Locate the cell with the specified text and output its (X, Y) center coordinate. 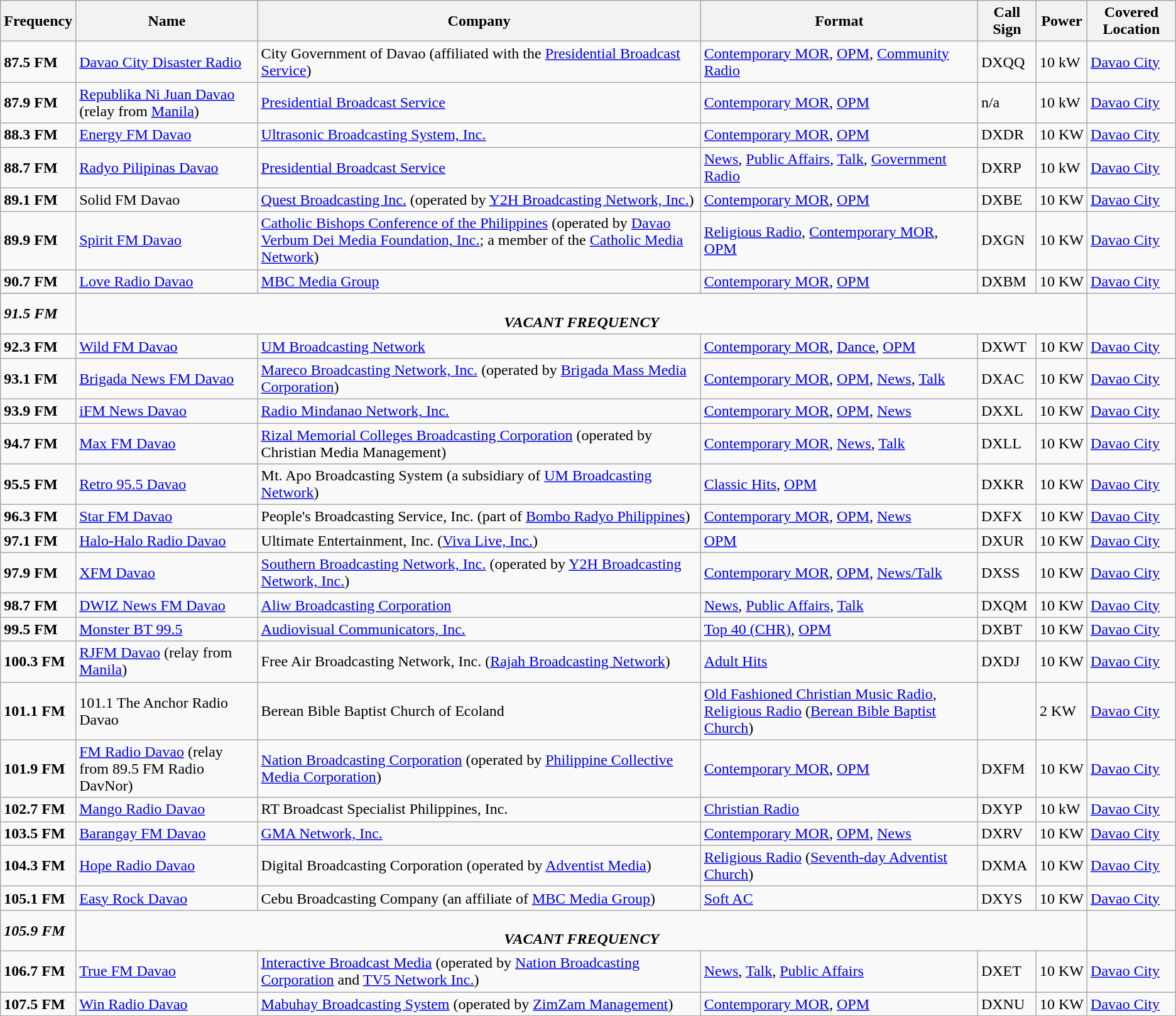
96.3 FM (38, 517)
DXMA (1006, 865)
Mareco Broadcasting Network, Inc. (operated by Brigada Mass Media Corporation) (479, 378)
Berean Bible Baptist Church of Ecoland (479, 711)
105.9 FM (38, 931)
DXQM (1006, 605)
Retro 95.5 Davao (167, 485)
Spirit FM Davao (167, 240)
2 KW (1062, 711)
Religious Radio, Contemporary MOR, OPM (839, 240)
Power (1062, 21)
87.5 FM (38, 62)
Solid FM Davao (167, 200)
Interactive Broadcast Media (operated by Nation Broadcasting Corporation and TV5 Network Inc.) (479, 971)
DXYP (1006, 809)
DXUR (1006, 541)
Radio Mindanao Network, Inc. (479, 411)
DXRV (1006, 833)
Mt. Apo Broadcasting System (a subsidiary of UM Broadcasting Network) (479, 485)
News, Public Affairs, Talk, Government Radio (839, 167)
Southern Broadcasting Network, Inc. (operated by Y2H Broadcasting Network, Inc.) (479, 573)
iFM News Davao (167, 411)
Ultrasonic Broadcasting System, Inc. (479, 135)
Brigada News FM Davao (167, 378)
95.5 FM (38, 485)
RJFM Davao (relay from Manila) (167, 662)
Cebu Broadcasting Company (an affiliate of MBC Media Group) (479, 898)
105.1 FM (38, 898)
Aliw Broadcasting Corporation (479, 605)
Contemporary MOR, OPM, Community Radio (839, 62)
Barangay FM Davao (167, 833)
Star FM Davao (167, 517)
n/a (1006, 103)
97.9 FM (38, 573)
Wild FM Davao (167, 346)
DXDJ (1006, 662)
True FM Davao (167, 971)
Contemporary MOR, Dance, OPM (839, 346)
Covered Location (1132, 21)
Contemporary MOR, OPM, News, Talk (839, 378)
90.7 FM (38, 281)
91.5 FM (38, 314)
Max FM Davao (167, 443)
GMA Network, Inc. (479, 833)
103.5 FM (38, 833)
Contemporary MOR, News, Talk (839, 443)
FM Radio Davao (relay from 89.5 FM Radio DavNor) (167, 769)
DXET (1006, 971)
Ultimate Entertainment, Inc. (Viva Live, Inc.) (479, 541)
101.1 FM (38, 711)
99.5 FM (38, 629)
Mango Radio Davao (167, 809)
Mabuhay Broadcasting System (operated by ZimZam Management) (479, 1004)
News, Talk, Public Affairs (839, 971)
Halo-Halo Radio Davao (167, 541)
Free Air Broadcasting Network, Inc. (Rajah Broadcasting Network) (479, 662)
106.7 FM (38, 971)
Christian Radio (839, 809)
97.1 FM (38, 541)
Love Radio Davao (167, 281)
Davao City Disaster Radio (167, 62)
Soft AC (839, 898)
News, Public Affairs, Talk (839, 605)
93.9 FM (38, 411)
98.7 FM (38, 605)
Call Sign (1006, 21)
MBC Media Group (479, 281)
Frequency (38, 21)
Easy Rock Davao (167, 898)
100.3 FM (38, 662)
RT Broadcast Specialist Philippines, Inc. (479, 809)
Monster BT 99.5 (167, 629)
DXBE (1006, 200)
People's Broadcasting Service, Inc. (part of Bombo Radyo Philippines) (479, 517)
XFM Davao (167, 573)
Contemporary MOR, OPM, News/Talk (839, 573)
87.9 FM (38, 103)
DXDR (1006, 135)
Rizal Memorial Colleges Broadcasting Corporation (operated by Christian Media Management) (479, 443)
DXKR (1006, 485)
DXBM (1006, 281)
UM Broadcasting Network (479, 346)
City Government of Davao (affiliated with the Presidential Broadcast Service) (479, 62)
89.9 FM (38, 240)
Quest Broadcasting Inc. (operated by Y2H Broadcasting Network, Inc.) (479, 200)
Classic Hits, OPM (839, 485)
DXSS (1006, 573)
Radyo Pilipinas Davao (167, 167)
101.1 The Anchor Radio Davao (167, 711)
88.7 FM (38, 167)
104.3 FM (38, 865)
DXAC (1006, 378)
DXYS (1006, 898)
DXLL (1006, 443)
Company (479, 21)
107.5 FM (38, 1004)
93.1 FM (38, 378)
Name (167, 21)
DXRP (1006, 167)
Win Radio Davao (167, 1004)
Top 40 (CHR), OPM (839, 629)
Audiovisual Communicators, Inc. (479, 629)
DXFX (1006, 517)
OPM (839, 541)
Catholic Bishops Conference of the Philippines (operated by Davao Verbum Dei Media Foundation, Inc.; a member of the Catholic Media Network) (479, 240)
Religious Radio (Seventh-day Adventist Church) (839, 865)
DXFM (1006, 769)
DXXL (1006, 411)
Energy FM Davao (167, 135)
DXQQ (1006, 62)
Nation Broadcasting Corporation (operated by Philippine Collective Media Corporation) (479, 769)
89.1 FM (38, 200)
Adult Hits (839, 662)
DXNU (1006, 1004)
Digital Broadcasting Corporation (operated by Adventist Media) (479, 865)
Format (839, 21)
92.3 FM (38, 346)
94.7 FM (38, 443)
DXGN (1006, 240)
DWIZ News FM Davao (167, 605)
DXBT (1006, 629)
Republika Ni Juan Davao (relay from Manila) (167, 103)
Old Fashioned Christian Music Radio, Religious Radio (Berean Bible Baptist Church) (839, 711)
102.7 FM (38, 809)
DXWT (1006, 346)
Hope Radio Davao (167, 865)
101.9 FM (38, 769)
88.3 FM (38, 135)
